Extract the [x, y] coordinate from the center of the cell holding the provided text.  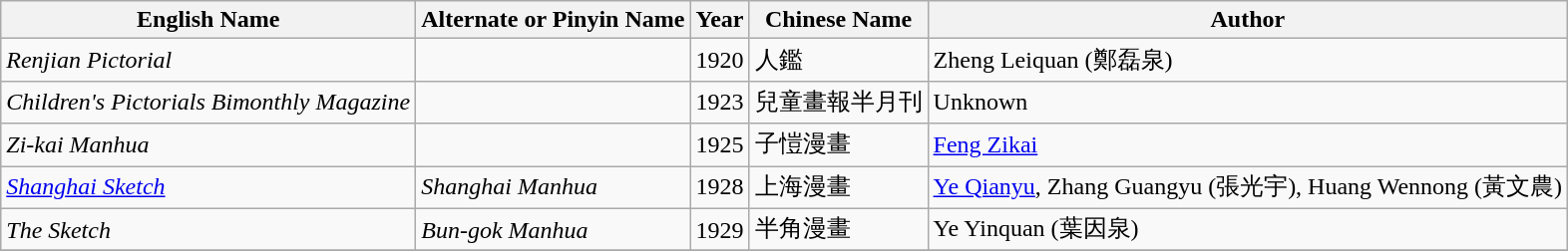
Year [720, 20]
Alternate or Pinyin Name [553, 20]
Ye Yinquan (葉因泉) [1248, 229]
Zheng Leiquan (鄭磊泉) [1248, 60]
Ye Qianyu, Zhang Guangyu (張光宇), Huang Wennong (黃文農) [1248, 187]
1923 [720, 102]
Zi-kai Manhua [208, 145]
子愷漫畫 [838, 145]
半角漫畫 [838, 229]
上海漫畫 [838, 187]
1925 [720, 145]
Children's Pictorials Bimonthly Magazine [208, 102]
1928 [720, 187]
Bun-gok Manhua [553, 229]
人鑑 [838, 60]
1920 [720, 60]
兒童畫報半月刊 [838, 102]
Shanghai Manhua [553, 187]
Shanghai Sketch [208, 187]
Author [1248, 20]
English Name [208, 20]
Chinese Name [838, 20]
1929 [720, 229]
Unknown [1248, 102]
Renjian Pictorial [208, 60]
Feng Zikai [1248, 145]
The Sketch [208, 229]
